Locate the cell with the specified text and output its [x, y] center coordinate. 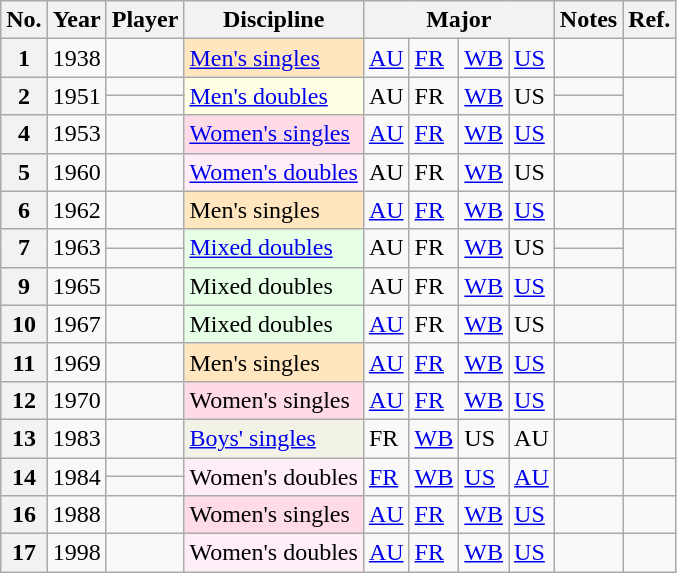
1962 [76, 210]
7 [24, 248]
1967 [76, 324]
Boys' singles [274, 438]
1 [24, 58]
Ref. [650, 20]
9 [24, 286]
5 [24, 172]
10 [24, 324]
4 [24, 134]
12 [24, 400]
1970 [76, 400]
16 [24, 515]
1951 [76, 96]
No. [24, 20]
6 [24, 210]
13 [24, 438]
Discipline [274, 20]
1984 [76, 477]
1953 [76, 134]
Year [76, 20]
1965 [76, 286]
2 [24, 96]
Player [145, 20]
1963 [76, 248]
11 [24, 362]
1998 [76, 553]
1938 [76, 58]
1960 [76, 172]
14 [24, 477]
17 [24, 553]
Notes [588, 20]
Major [458, 20]
1983 [76, 438]
Men's doubles [274, 96]
1988 [76, 515]
1969 [76, 362]
